For the text-containing cell, return its midpoint in (X, Y) coordinate format. 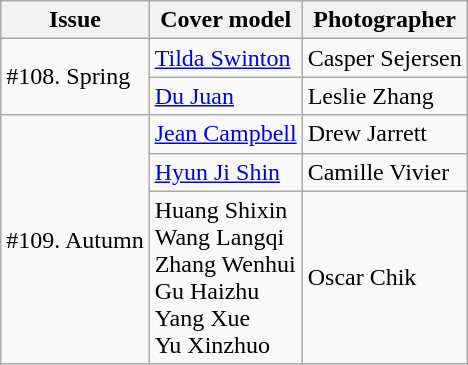
Casper Sejersen (384, 58)
Cover model (226, 20)
Camille Vivier (384, 172)
Du Juan (226, 96)
Photographer (384, 20)
Issue (75, 20)
Oscar Chik (384, 278)
Leslie Zhang (384, 96)
Tilda Swinton (226, 58)
Huang ShixinWang LangqiZhang WenhuiGu HaizhuYang XueYu Xinzhuo (226, 278)
Hyun Ji Shin (226, 172)
#109. Autumn (75, 240)
Jean Campbell (226, 134)
Drew Jarrett (384, 134)
#108. Spring (75, 77)
